Identify which cell holds the provided text, then report its (X, Y) central coordinate. 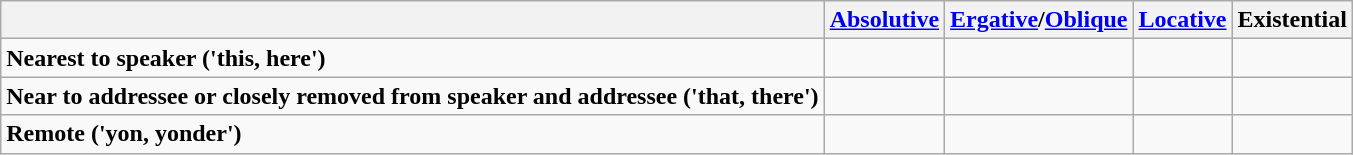
Absolutive (884, 20)
Existential (1292, 20)
Remote ('yon, yonder') (412, 134)
Locative (1182, 20)
Ergative/Oblique (1039, 20)
Near to addressee or closely removed from speaker and addressee ('that, there') (412, 96)
Nearest to speaker ('this, here') (412, 58)
